Detect which cell encompasses the target text, then output its [x, y] center coordinate. 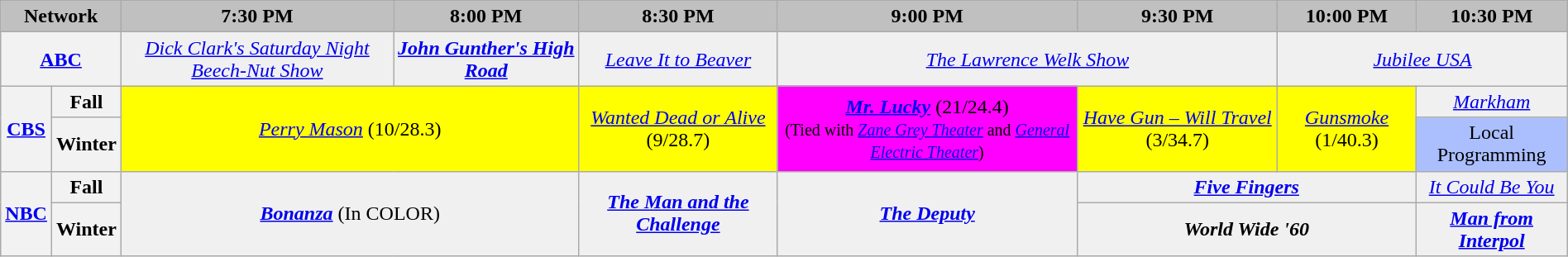
Wanted Dead or Alive (9/28.7) [678, 129]
Local Programming [1492, 144]
It Could Be You [1492, 187]
9:00 PM [928, 17]
Network [61, 17]
8:00 PM [486, 17]
Have Gun – Will Travel (3/34.7) [1178, 129]
The Lawrence Welk Show [1027, 59]
9:30 PM [1178, 17]
Markham [1492, 102]
7:30 PM [256, 17]
Man from Interpol [1492, 230]
8:30 PM [678, 17]
Gunsmoke (1/40.3) [1346, 129]
Dick Clark's Saturday Night Beech-Nut Show [256, 59]
John Gunther's High Road [486, 59]
Bonanza (In COLOR) [350, 213]
Leave It to Beaver [678, 59]
Perry Mason (10/28.3) [350, 129]
Five Fingers [1246, 187]
Jubilee USA [1422, 59]
ABC [61, 59]
CBS [26, 129]
10:30 PM [1492, 17]
NBC [26, 213]
10:00 PM [1346, 17]
World Wide '60 [1246, 230]
Mr. Lucky (21/24.4)(Tied with Zane Grey Theater and General Electric Theater) [928, 129]
The Man and the Challenge [678, 213]
The Deputy [928, 213]
